For the text-containing cell, return its midpoint in [x, y] coordinate format. 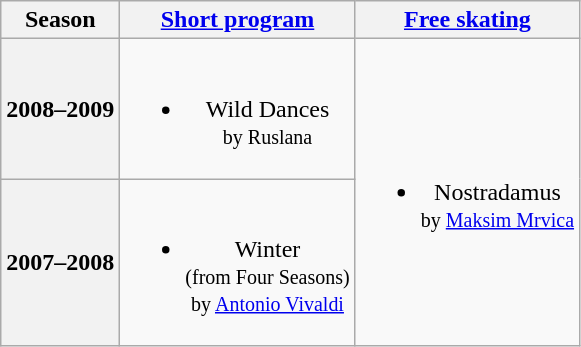
2008–2009 [60, 109]
2007–2008 [60, 262]
Nostradamus by Maksim Mrvica [467, 192]
Short program [238, 20]
Winter (from Four Seasons) by Antonio Vivaldi [238, 262]
Wild Dances by Ruslana [238, 109]
Free skating [467, 20]
Season [60, 20]
